For the text-containing cell, return its midpoint in [x, y] coordinate format. 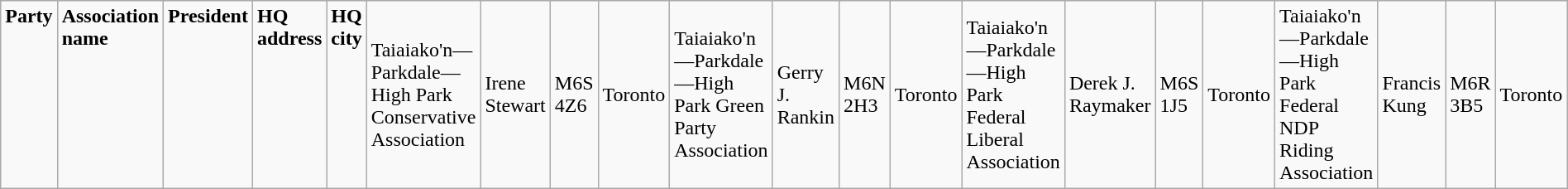
Derek J. Raymaker [1110, 94]
Taiaiako'n—Parkdale—High Park Federal Liberal Association [1013, 94]
Taiaiako'n—Parkdale—High Park Green Party Association [721, 94]
M6S 1J5 [1179, 94]
Taiaiako'n—Parkdale—High Park Federal NDP Riding Association [1327, 94]
Irene Stewart [515, 94]
Party [29, 94]
Francis Kung [1412, 94]
HQ city [347, 94]
M6S 4Z6 [574, 94]
HQ address [289, 94]
President [208, 94]
Taiaiako'n—Parkdale—High Park Conservative Association [423, 94]
M6N 2H3 [865, 94]
Association name [110, 94]
Gerry J. Rankin [806, 94]
M6R 3B5 [1470, 94]
